Provide the [x, y] coordinate of the cell's center where the given text is located.  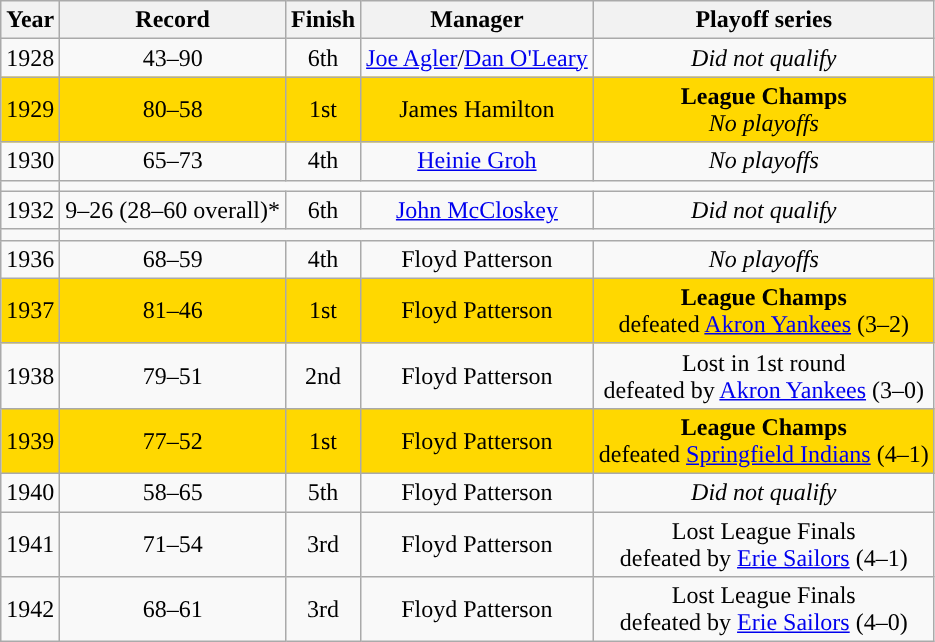
1939 [30, 440]
1942 [30, 610]
1940 [30, 492]
9–26 (28–60 overall)* [173, 210]
5th [322, 492]
Lost League Finals defeated by Erie Sailors (4–0) [764, 610]
League Champs defeated Springfield Indians (4–1) [764, 440]
Lost in 1st round defeated by Akron Yankees (3–0) [764, 376]
1937 [30, 310]
77–52 [173, 440]
1928 [30, 58]
43–90 [173, 58]
Lost League Finals defeated by Erie Sailors (4–1) [764, 544]
1936 [30, 259]
Playoff series [764, 20]
2nd [322, 376]
1941 [30, 544]
1938 [30, 376]
James Hamilton [478, 110]
81–46 [173, 310]
79–51 [173, 376]
71–54 [173, 544]
58–65 [173, 492]
John McCloskey [478, 210]
League ChampsNo playoffs [764, 110]
League Champs defeated Akron Yankees (3–2) [764, 310]
Manager [478, 20]
Joe Agler/Dan O'Leary [478, 58]
80–58 [173, 110]
1930 [30, 161]
Heinie Groh [478, 161]
Finish [322, 20]
65–73 [173, 161]
68–61 [173, 610]
68–59 [173, 259]
1929 [30, 110]
Year [30, 20]
Record [173, 20]
1932 [30, 210]
